Return the (X, Y) coordinate for the center point of the cell that contains the specified text.  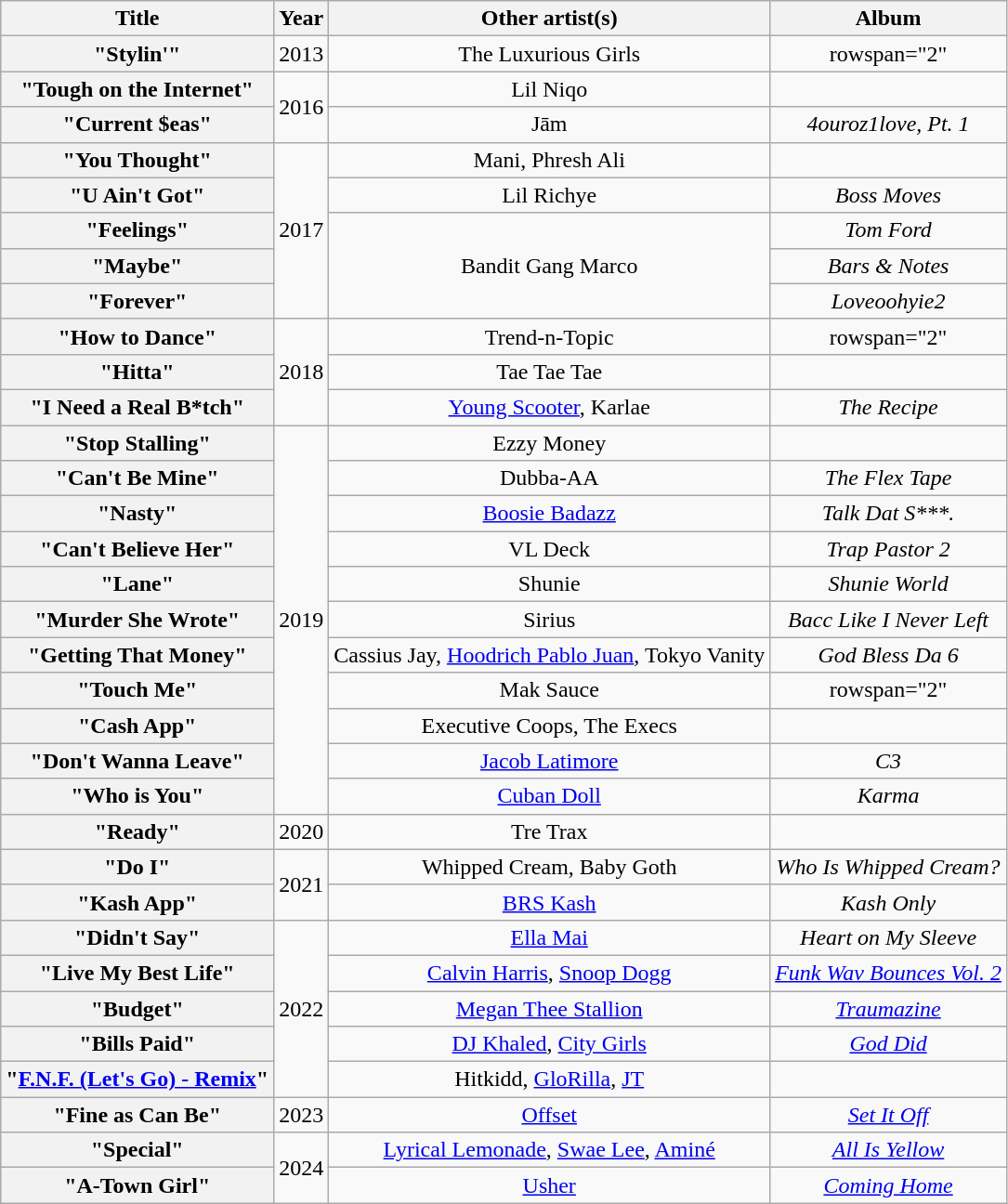
Calvin Harris, Snoop Dogg (550, 973)
Ella Mai (550, 937)
Cassius Jay, Hoodrich Pablo Juan, Tokyo Vanity (550, 655)
Lil Richye (550, 195)
"A-Town Girl" (137, 1185)
Jām (550, 124)
Bars & Notes (888, 266)
"Current $eas" (137, 124)
Executive Coops, The Execs (550, 726)
Coming Home (888, 1185)
The Recipe (888, 407)
Title (137, 19)
2021 (301, 884)
"You Thought" (137, 160)
Mani, Phresh Ali (550, 160)
"Do I" (137, 867)
Album (888, 19)
Heart on My Sleeve (888, 937)
Boss Moves (888, 195)
"Tough on the Internet" (137, 89)
2017 (301, 230)
BRS Kash (550, 902)
Year (301, 19)
2022 (301, 1008)
"Special" (137, 1150)
Mak Sauce (550, 690)
"Kash App" (137, 902)
Trap Pastor 2 (888, 549)
Kash Only (888, 902)
"Getting That Money" (137, 655)
"Cash App" (137, 726)
"Bills Paid" (137, 1044)
"Nasty" (137, 514)
"Ready" (137, 831)
Lil Niqo (550, 89)
"Who is You" (137, 796)
4ouroz1love, Pt. 1 (888, 124)
God Bless Da 6 (888, 655)
Megan Thee Stallion (550, 1008)
Offset (550, 1115)
"Live My Best Life" (137, 973)
God Did (888, 1044)
Shunie (550, 584)
"How to Dance" (137, 336)
Set It Off (888, 1115)
Talk Dat S***. (888, 514)
2024 (301, 1168)
"I Need a Real B*tch" (137, 407)
The Luxurious Girls (550, 54)
Who Is Whipped Cream? (888, 867)
"Feelings" (137, 230)
2016 (301, 107)
"Hitta" (137, 372)
"Don't Wanna Leave" (137, 761)
Hitkidd, GloRilla, JT (550, 1080)
"Forever" (137, 301)
Sirius (550, 620)
Whipped Cream, Baby Goth (550, 867)
Young Scooter, Karlae (550, 407)
Cuban Doll (550, 796)
DJ Khaled, City Girls (550, 1044)
"U Ain't Got" (137, 195)
VL Deck (550, 549)
2019 (301, 621)
Tae Tae Tae (550, 372)
Boosie Badazz (550, 514)
C3 (888, 761)
Ezzy Money (550, 443)
"Maybe" (137, 266)
Jacob Latimore (550, 761)
Funk Wav Bounces Vol. 2 (888, 973)
"Murder She Wrote" (137, 620)
"Budget" (137, 1008)
2023 (301, 1115)
"Can't Be Mine" (137, 478)
Tre Trax (550, 831)
Bacc Like I Never Left (888, 620)
"Fine as Can Be" (137, 1115)
Bandit Gang Marco (550, 266)
"Stop Stalling" (137, 443)
2013 (301, 54)
Other artist(s) (550, 19)
Loveoohyie2 (888, 301)
Usher (550, 1185)
"Stylin'" (137, 54)
All Is Yellow (888, 1150)
"Can't Believe Her" (137, 549)
Dubba-AA (550, 478)
Tom Ford (888, 230)
Karma (888, 796)
2020 (301, 831)
"Touch Me" (137, 690)
Traumazine (888, 1008)
Lyrical Lemonade, Swae Lee, Aminé (550, 1150)
"F.N.F. (Let's Go) - Remix" (137, 1080)
Shunie World (888, 584)
2018 (301, 372)
"Lane" (137, 584)
Trend-n-Topic (550, 336)
The Flex Tape (888, 478)
"Didn't Say" (137, 937)
